Output the [X, Y] coordinate of the center of the cell containing the given text.  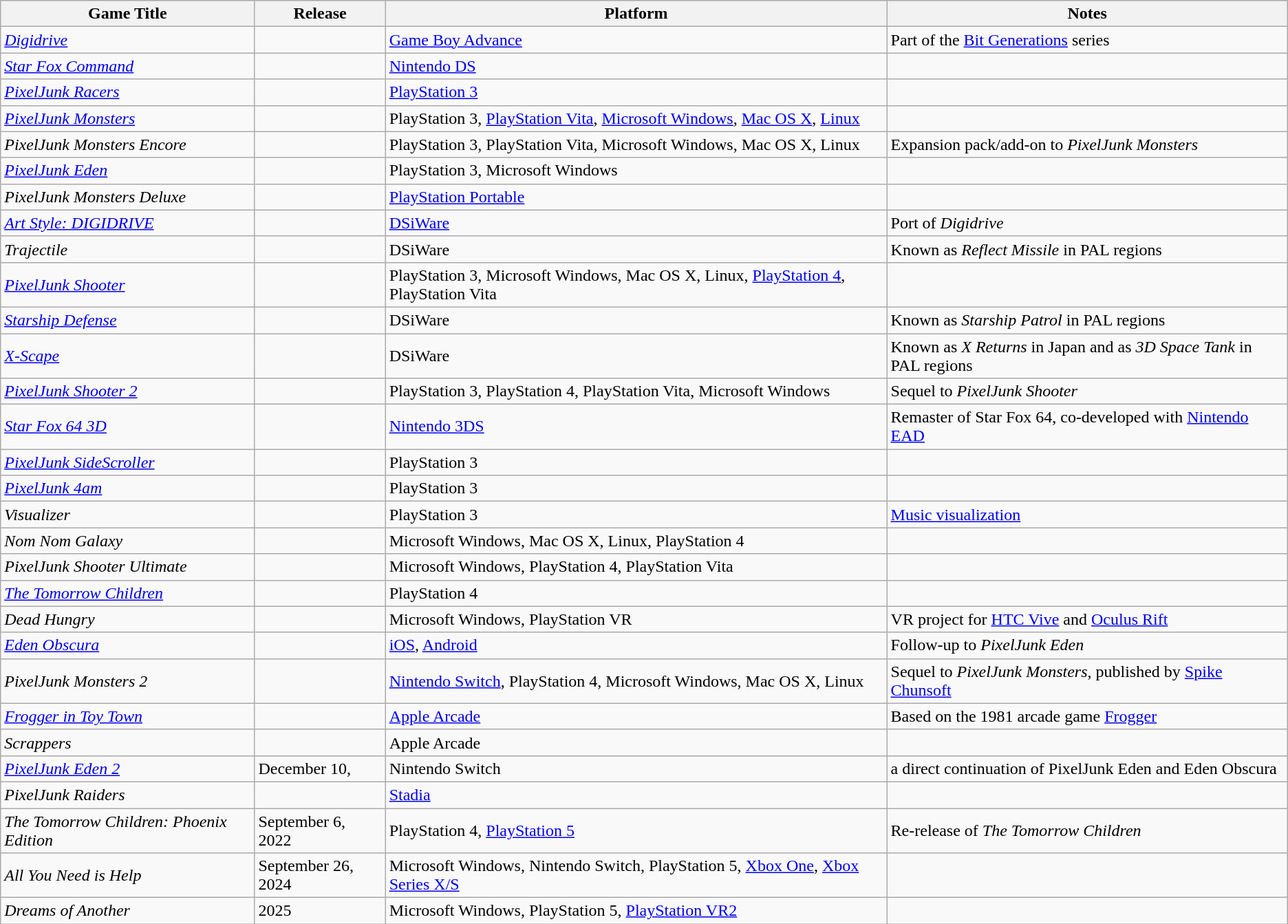
PixelJunk Shooter Ultimate [128, 567]
PixelJunk Eden [128, 171]
Port of Digidrive [1087, 223]
PixelJunk Raiders [128, 795]
iOS, Android [636, 645]
PixelJunk Eden 2 [128, 769]
Nom Nom Galaxy [128, 541]
Scrappers [128, 742]
Part of the Bit Generations series [1087, 40]
Sequel to PixelJunk Monsters, published by Spike Chunsoft [1087, 681]
Platform [636, 14]
Stadia [636, 795]
X-Scape [128, 355]
PlayStation Portable [636, 197]
PlayStation 3, Microsoft Windows [636, 171]
The Tomorrow Children [128, 593]
Dead Hungry [128, 619]
Known as Starship Patrol in PAL regions [1087, 320]
a direct continuation of PixelJunk Eden and Eden Obscura [1087, 769]
December 10, [320, 769]
PlayStation 3, PlayStation 4, PlayStation Vita, Microsoft Windows [636, 391]
Game Title [128, 14]
The Tomorrow Children: Phoenix Edition [128, 830]
Microsoft Windows, PlayStation VR [636, 619]
Nintendo Switch, PlayStation 4, Microsoft Windows, Mac OS X, Linux [636, 681]
PixelJunk Monsters 2 [128, 681]
PixelJunk Racers [128, 92]
Starship Defense [128, 320]
PlayStation 3, Microsoft Windows, Mac OS X, Linux, PlayStation 4, PlayStation Vita [636, 285]
All You Need is Help [128, 875]
Microsoft Windows, PlayStation 5, PlayStation VR2 [636, 911]
Star Fox 64 3D [128, 427]
Visualizer [128, 515]
Dreams of Another [128, 911]
Based on the 1981 arcade game Frogger [1087, 716]
Release [320, 14]
Digidrive [128, 40]
VR project for HTC Vive and Oculus Rift [1087, 619]
Known as X Returns in Japan and as 3D Space Tank in PAL regions [1087, 355]
Nintendo Switch [636, 769]
Eden Obscura [128, 645]
PixelJunk Monsters Deluxe [128, 197]
Game Boy Advance [636, 40]
September 6, 2022 [320, 830]
Microsoft Windows, Nintendo Switch, PlayStation 5, Xbox One, Xbox Series X/S [636, 875]
Star Fox Command [128, 66]
Nintendo 3DS [636, 427]
Notes [1087, 14]
Frogger in Toy Town [128, 716]
Sequel to PixelJunk Shooter [1087, 391]
PixelJunk Shooter [128, 285]
Remaster of Star Fox 64, co-developed with Nintendo EAD [1087, 427]
PixelJunk Monsters Encore [128, 144]
PixelJunk 4am [128, 488]
PixelJunk SideScroller [128, 462]
PlayStation 4 [636, 593]
Nintendo DS [636, 66]
Follow-up to PixelJunk Eden [1087, 645]
PixelJunk Shooter 2 [128, 391]
PixelJunk Monsters [128, 118]
2025 [320, 911]
PlayStation 4, PlayStation 5 [636, 830]
Expansion pack/add-on to PixelJunk Monsters [1087, 144]
Microsoft Windows, PlayStation 4, PlayStation Vita [636, 567]
Known as Reflect Missile in PAL regions [1087, 249]
Re-release of The Tomorrow Children [1087, 830]
Trajectile [128, 249]
Music visualization [1087, 515]
Art Style: DIGIDRIVE [128, 223]
September 26, 2024 [320, 875]
Microsoft Windows, Mac OS X, Linux, PlayStation 4 [636, 541]
